Scan for the cell matching the given text and deliver its (X, Y) coordinate at center. 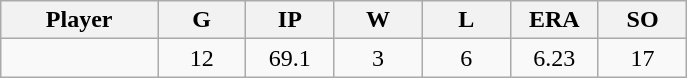
69.1 (290, 58)
G (202, 20)
17 (642, 58)
Player (80, 20)
L (466, 20)
12 (202, 58)
6 (466, 58)
3 (378, 58)
6.23 (554, 58)
IP (290, 20)
W (378, 20)
ERA (554, 20)
SO (642, 20)
